Provide the (X, Y) coordinate of the cell's center where the given text is located.  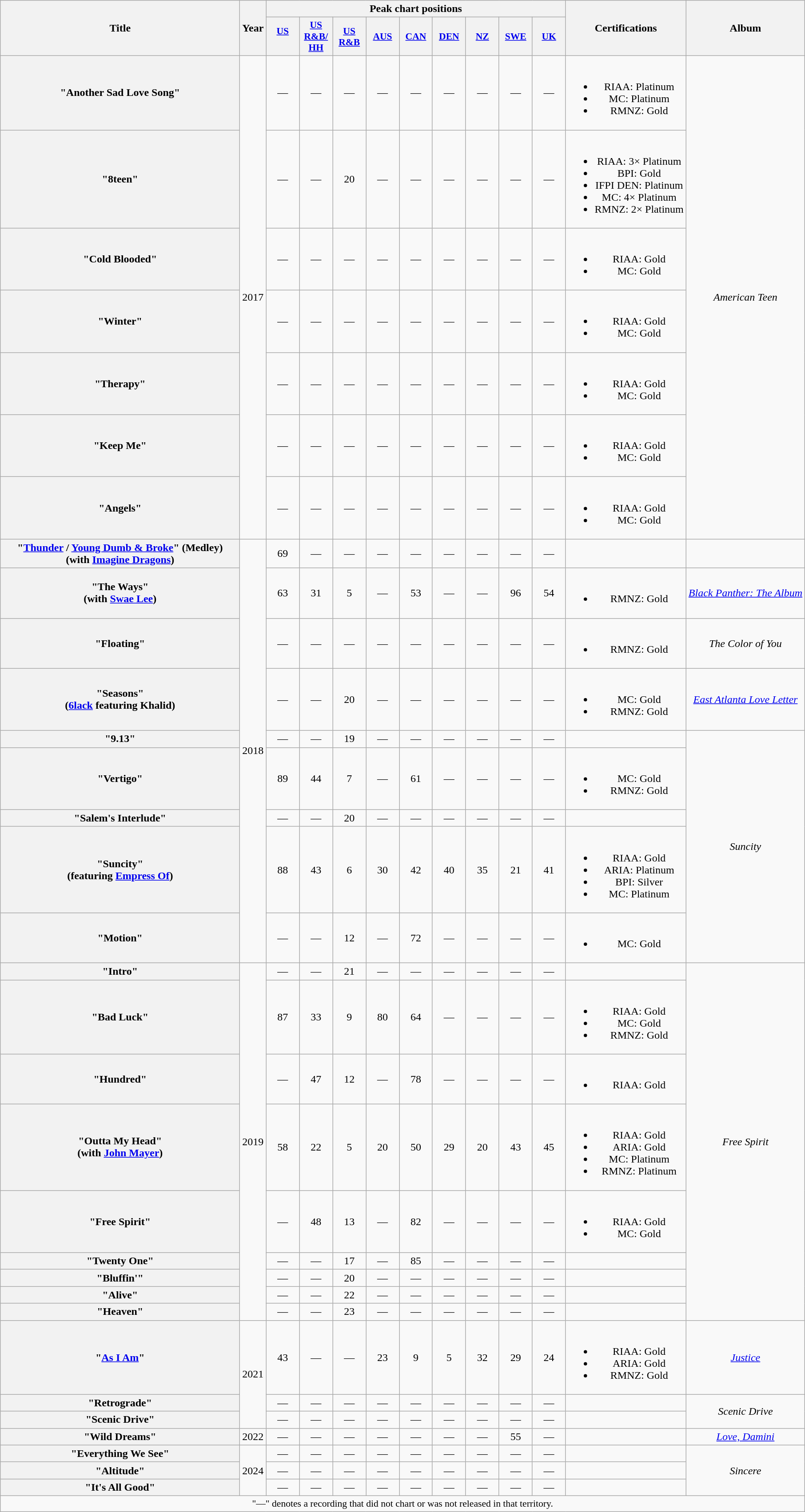
"It's All Good" (120, 1487)
58 (283, 1147)
63 (283, 593)
50 (416, 1147)
Album (745, 28)
87 (283, 1017)
East Atlanta Love Letter (745, 699)
"Scenic Drive" (120, 1420)
USR&B/HH (316, 36)
33 (316, 1017)
47 (316, 1079)
USR&B (349, 36)
NZ (482, 36)
"Angels" (120, 508)
"Twenty One" (120, 1261)
72 (416, 938)
"Bluffin'" (120, 1278)
MC: Gold (626, 938)
88 (283, 869)
2017 (253, 297)
40 (449, 869)
32 (482, 1357)
SWE (515, 36)
30 (383, 869)
"8teen" (120, 179)
RIAA: GoldARIA: PlatinumBPI: SilverMC: Platinum (626, 869)
"Seasons"(6lack featuring Khalid) (120, 699)
17 (349, 1261)
7 (349, 778)
"Intro" (120, 971)
"The Ways"(with Swae Lee) (120, 593)
Scenic Drive (745, 1411)
44 (316, 778)
"Vertigo" (120, 778)
85 (416, 1261)
"Suncity"(featuring Empress Of) (120, 869)
Title (120, 28)
AUS (383, 36)
"9.13" (120, 739)
55 (515, 1437)
"Free Spirit" (120, 1222)
"Motion" (120, 938)
45 (549, 1147)
2018 (253, 751)
Justice (745, 1357)
RIAA: Gold (626, 1079)
"Alive" (120, 1295)
31 (316, 593)
"Everything We See" (120, 1453)
2024 (253, 1470)
Suncity (745, 846)
Free Spirit (745, 1141)
24 (549, 1357)
82 (416, 1222)
DEN (449, 36)
"Outta My Head"(with John Mayer) (120, 1147)
"Winter" (120, 321)
6 (349, 869)
48 (316, 1222)
"—" denotes a recording that did not chart or was not released in that territory. (402, 1504)
"Heaven" (120, 1312)
"As I Am" (120, 1357)
"Altitude" (120, 1470)
89 (283, 778)
42 (416, 869)
RIAA: GoldMC: GoldRMNZ: Gold (626, 1017)
80 (383, 1017)
61 (416, 778)
CAN (416, 36)
69 (283, 553)
"Floating" (120, 643)
"Keep Me" (120, 446)
"Therapy" (120, 384)
Sincere (745, 1470)
Love, Damini (745, 1437)
Certifications (626, 28)
US (283, 36)
54 (549, 593)
"Wild Dreams" (120, 1437)
13 (349, 1222)
"Another Sad Love Song" (120, 92)
2021 (253, 1374)
RIAA: 3× PlatinumBPI: GoldIFPI DEN: PlatinumMC: 4× PlatinumRMNZ: 2× Platinum (626, 179)
"Thunder / Young Dumb & Broke" (Medley)(with Imagine Dragons) (120, 553)
"Salem's Interlude" (120, 818)
Peak chart positions (416, 9)
"Cold Blooded" (120, 259)
96 (515, 593)
2022 (253, 1437)
2019 (253, 1141)
The Color of You (745, 643)
"Bad Luck" (120, 1017)
American Teen (745, 297)
"Retrograde" (120, 1403)
"Hundred" (120, 1079)
64 (416, 1017)
UK (549, 36)
Black Panther: The Album (745, 593)
35 (482, 869)
RIAA: GoldARIA: GoldRMNZ: Gold (626, 1357)
78 (416, 1079)
RIAA: PlatinumMC: PlatinumRMNZ: Gold (626, 92)
RIAA: GoldARIA: GoldMC: PlatinumRMNZ: Platinum (626, 1147)
19 (349, 739)
41 (549, 869)
Year (253, 28)
53 (416, 593)
